Return the [x, y] coordinate for the center point of the cell that contains the specified text.  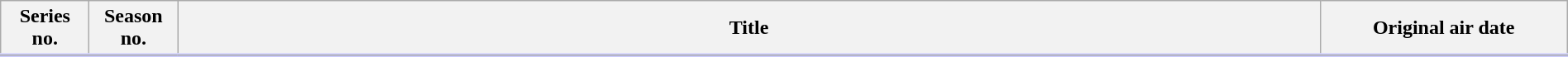
Series no. [45, 28]
Season no. [134, 28]
Title [749, 28]
Original air date [1444, 28]
